Detect which cell encompasses the target text, then output its (X, Y) center coordinate. 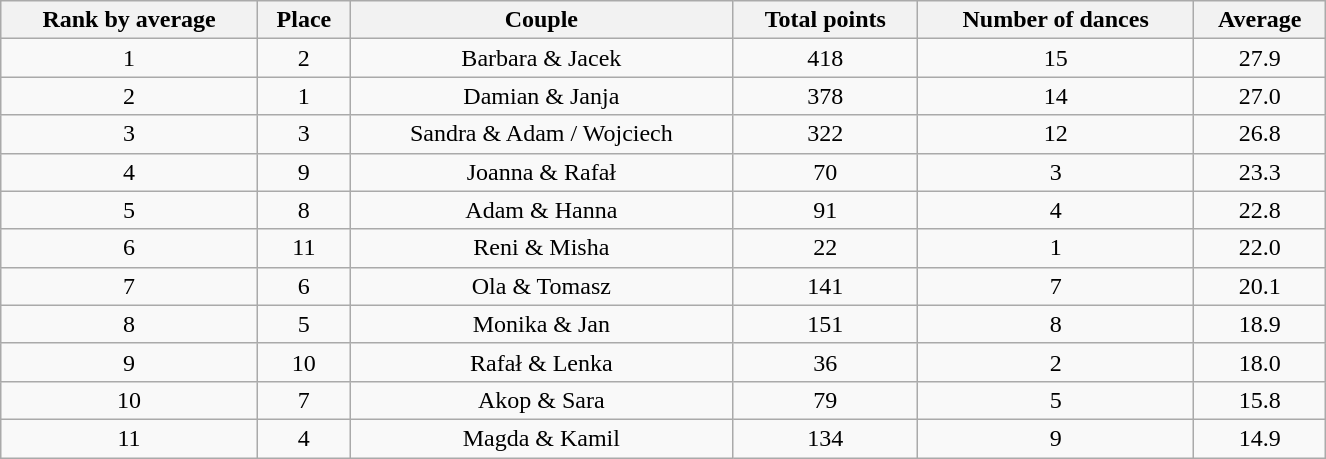
Place (304, 20)
26.8 (1260, 134)
Sandra & Adam / Wojciech (542, 134)
Adam & Hanna (542, 210)
91 (826, 210)
70 (826, 172)
15 (1056, 58)
23.3 (1260, 172)
Number of dances (1056, 20)
14.9 (1260, 438)
Magda & Kamil (542, 438)
22.8 (1260, 210)
Ola & Tomasz (542, 286)
15.8 (1260, 400)
Reni & Misha (542, 248)
Average (1260, 20)
12 (1056, 134)
Couple (542, 20)
18.0 (1260, 362)
322 (826, 134)
20.1 (1260, 286)
22.0 (1260, 248)
Barbara & Jacek (542, 58)
418 (826, 58)
18.9 (1260, 324)
134 (826, 438)
Monika & Jan (542, 324)
36 (826, 362)
22 (826, 248)
79 (826, 400)
141 (826, 286)
Akop & Sara (542, 400)
Total points (826, 20)
378 (826, 96)
151 (826, 324)
27.9 (1260, 58)
Joanna & Rafał (542, 172)
Rafał & Lenka (542, 362)
Rank by average (129, 20)
27.0 (1260, 96)
14 (1056, 96)
Damian & Janja (542, 96)
